Locate the cell with the specified text and output its (x, y) center coordinate. 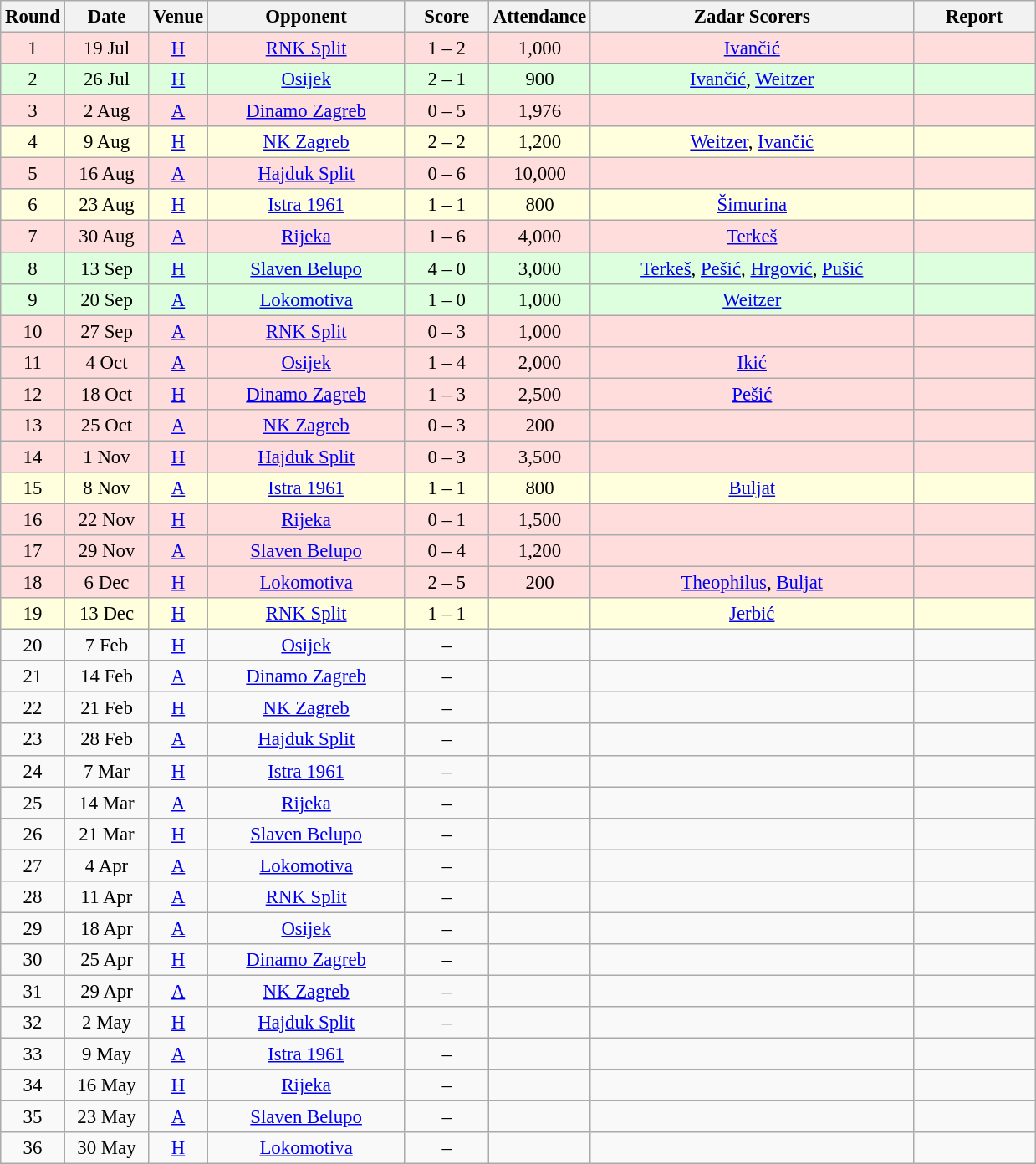
0 – 6 (447, 174)
Ivančić, Weitzer (752, 79)
20 (33, 646)
1 (33, 48)
Zadar Scorers (752, 17)
4 Apr (107, 865)
9 May (107, 1054)
30 (33, 960)
14 Feb (107, 676)
Terkeš (752, 237)
25 (33, 803)
18 Apr (107, 928)
30 May (107, 1148)
8 Nov (107, 488)
Ivančić (752, 48)
Venue (179, 17)
32 (33, 1023)
35 (33, 1117)
1 – 4 (447, 362)
16 May (107, 1085)
1 – 6 (447, 237)
23 Aug (107, 205)
22 Nov (107, 519)
19 Jul (107, 48)
Report (974, 17)
2,000 (540, 362)
23 (33, 740)
Terkeš, Pešić, Hrgović, Pušić (752, 268)
20 Sep (107, 299)
26 (33, 834)
1 – 0 (447, 299)
7 (33, 237)
Score (447, 17)
8 (33, 268)
21 Mar (107, 834)
6 (33, 205)
2 – 2 (447, 142)
13 Sep (107, 268)
4 – 0 (447, 268)
29 (33, 928)
Jerbić (752, 614)
Weitzer, Ivančić (752, 142)
2 Aug (107, 111)
33 (33, 1054)
2 – 1 (447, 79)
27 (33, 865)
18 (33, 583)
7 Mar (107, 771)
9 (33, 299)
14 (33, 457)
1 – 2 (447, 48)
16 (33, 519)
28 Feb (107, 740)
4 (33, 142)
5 (33, 174)
28 (33, 897)
14 Mar (107, 803)
25 Oct (107, 426)
Ikić (752, 362)
31 (33, 991)
21 (33, 676)
9 Aug (107, 142)
18 Oct (107, 394)
16 Aug (107, 174)
29 Apr (107, 991)
Round (33, 17)
1,976 (540, 111)
0 – 5 (447, 111)
21 Feb (107, 708)
36 (33, 1148)
17 (33, 551)
900 (540, 79)
Theophilus, Buljat (752, 583)
19 (33, 614)
3 (33, 111)
Pešić (752, 394)
10 (33, 331)
Date (107, 17)
26 Jul (107, 79)
1,500 (540, 519)
11 (33, 362)
2 – 5 (447, 583)
0 – 4 (447, 551)
2 May (107, 1023)
12 (33, 394)
Buljat (752, 488)
3,000 (540, 268)
6 Dec (107, 583)
30 Aug (107, 237)
22 (33, 708)
Šimurina (752, 205)
7 Feb (107, 646)
11 Apr (107, 897)
10,000 (540, 174)
3,500 (540, 457)
4 Oct (107, 362)
0 – 1 (447, 519)
23 May (107, 1117)
15 (33, 488)
34 (33, 1085)
27 Sep (107, 331)
13 (33, 426)
25 Apr (107, 960)
Attendance (540, 17)
2,500 (540, 394)
1 – 3 (447, 394)
Weitzer (752, 299)
2 (33, 79)
Opponent (306, 17)
4,000 (540, 237)
13 Dec (107, 614)
24 (33, 771)
1 Nov (107, 457)
29 Nov (107, 551)
